Detect which cell encompasses the target text, then output its (X, Y) center coordinate. 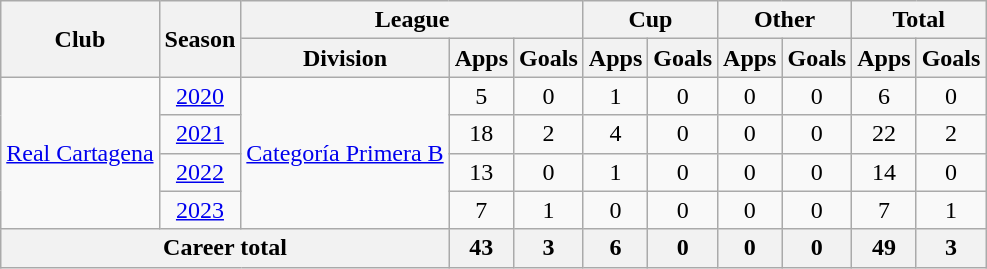
Season (200, 39)
Other (785, 20)
Career total (225, 248)
Division (345, 58)
4 (615, 134)
14 (884, 172)
13 (481, 172)
49 (884, 248)
2022 (200, 172)
2020 (200, 96)
League (412, 20)
2021 (200, 134)
43 (481, 248)
Real Cartagena (80, 153)
22 (884, 134)
Total (919, 20)
Categoría Primera B (345, 153)
5 (481, 96)
2023 (200, 210)
Club (80, 39)
18 (481, 134)
Cup (650, 20)
